Return the (X, Y) coordinate for the center point of the cell that contains the specified text.  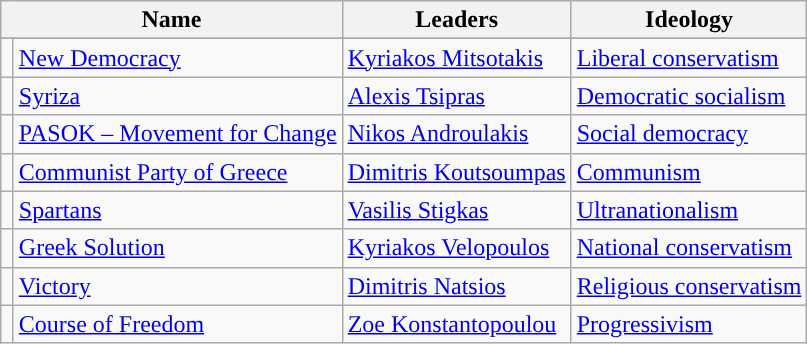
Course of Freedom (178, 324)
PASOK – Movement for Change (178, 134)
Syriza (178, 96)
Victory (178, 286)
Dimitris Natsios (456, 286)
Religious conservatism (689, 286)
Dimitris Koutsoumpas (456, 172)
Zoe Konstantopoulou (456, 324)
Ideology (689, 20)
Alexis Tsipras (456, 96)
Kyriakos Mitsotakis (456, 58)
Nikos Androulakis (456, 134)
Spartans (178, 210)
National conservatism (689, 248)
Vasilis Stigkas (456, 210)
Communist Party of Greece (178, 172)
New Democracy (178, 58)
Progressivism (689, 324)
Leaders (456, 20)
Name (172, 20)
Kyriakos Velopoulos (456, 248)
Democratic socialism (689, 96)
Liberal conservatism (689, 58)
Greek Solution (178, 248)
Social democracy (689, 134)
Ultranationalism (689, 210)
Communism (689, 172)
